Pinpoint the cell where the given text exists, returning its [x, y] midpoint coordinate. 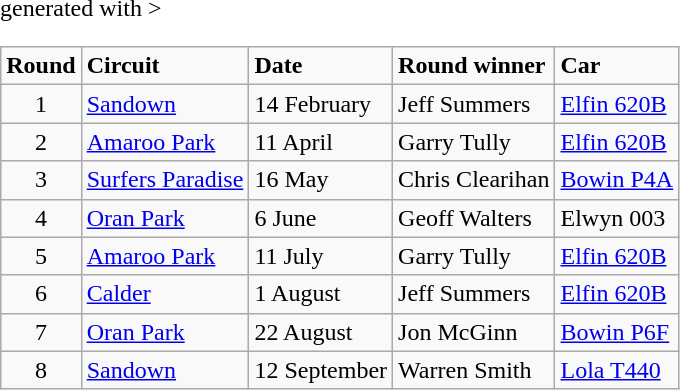
Bowin P6F [617, 332]
4 [41, 218]
6 June [321, 218]
Circuit [165, 66]
Geoff Walters [474, 218]
Car [617, 66]
11 July [321, 256]
2 [41, 142]
5 [41, 256]
7 [41, 332]
12 September [321, 370]
Round [41, 66]
Warren Smith [474, 370]
Round winner [474, 66]
Lola T440 [617, 370]
Jon McGinn [474, 332]
Date [321, 66]
22 August [321, 332]
Bowin P4A [617, 180]
11 April [321, 142]
Calder [165, 294]
16 May [321, 180]
1 August [321, 294]
1 [41, 104]
Elwyn 003 [617, 218]
Chris Clearihan [474, 180]
Surfers Paradise [165, 180]
14 February [321, 104]
8 [41, 370]
6 [41, 294]
3 [41, 180]
